Return [x, y] of the center of cell containing provided text 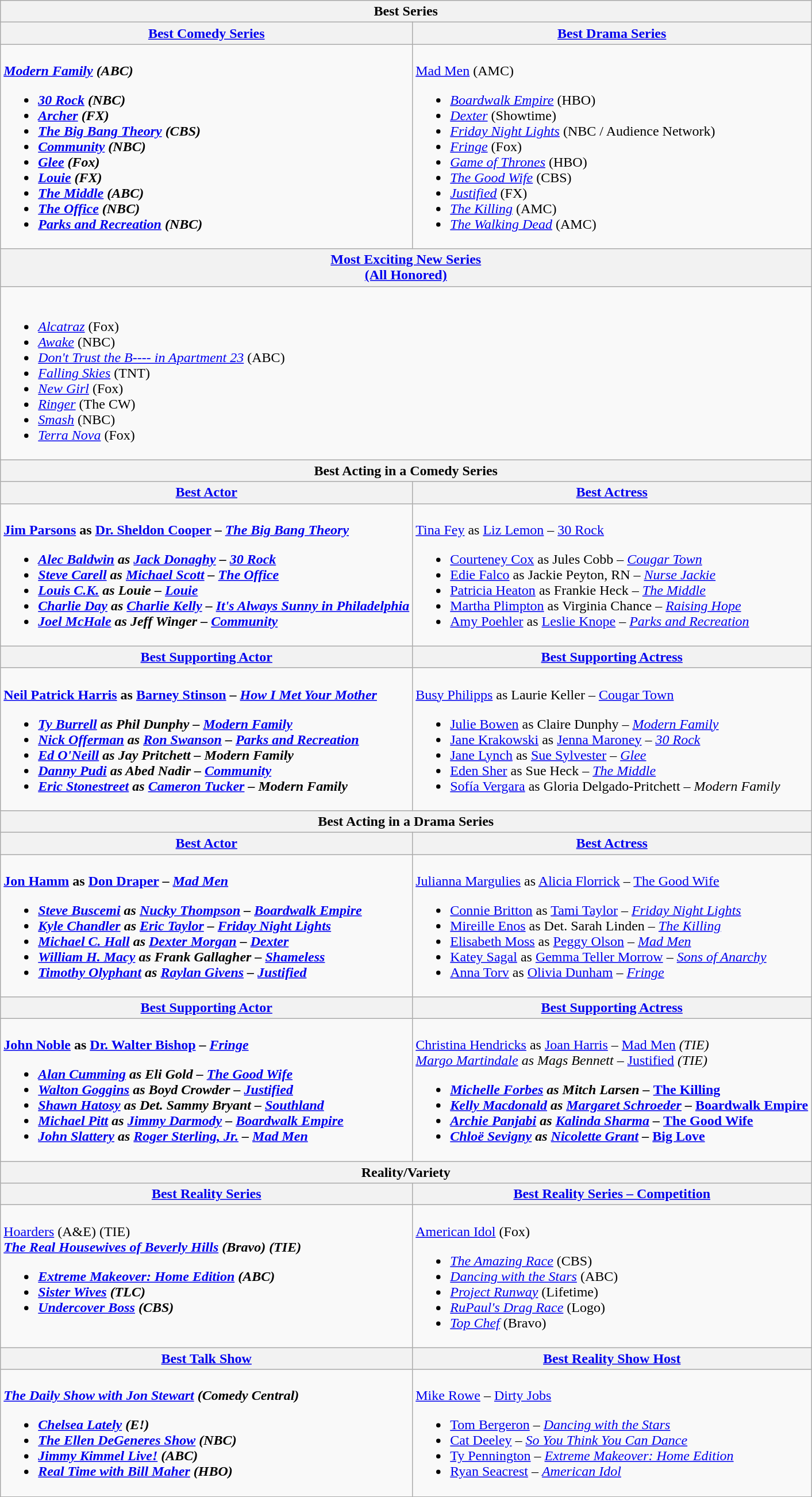
Most Exciting New Series (All Honored) [406, 268]
Alcatraz (Fox)Awake (NBC)Don't Trust the B---- in Apartment 23 (ABC)Falling Skies (TNT)New Girl (Fox)Ringer (The CW)Smash (NBC)Terra Nova (Fox) [406, 373]
Best Reality Series [207, 1194]
Best Comedy Series [207, 33]
Best Acting in a Drama Series [406, 821]
Best Talk Show [207, 1359]
American Idol (Fox)The Amazing Race (CBS)Dancing with the Stars (ABC)Project Runway (Lifetime)RuPaul's Drag Race (Logo)Top Chef (Bravo) [612, 1276]
Reality/Variety [406, 1172]
Hoarders (A&E) (TIE) The Real Housewives of Beverly Hills (Bravo) (TIE)Extreme Makeover: Home Edition (ABC)Sister Wives (TLC)Undercover Boss (CBS) [207, 1276]
Best Reality Show Host [612, 1359]
Best Acting in a Comedy Series [406, 471]
Best Reality Series – Competition [612, 1194]
Best Drama Series [612, 33]
Best Series [406, 11]
